Detect which cell encompasses the target text, then output its (x, y) center coordinate. 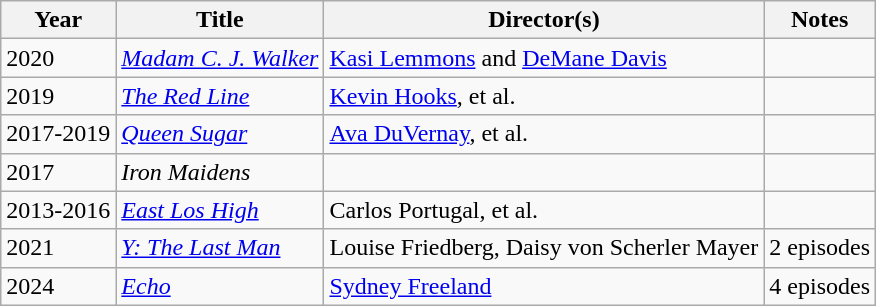
2013-2016 (58, 210)
2017 (58, 172)
Title (220, 20)
2021 (58, 248)
Madam C. J. Walker (220, 58)
Kevin Hooks, et al. (544, 96)
Iron Maidens (220, 172)
Carlos Portugal, et al. (544, 210)
Ava DuVernay, et al. (544, 134)
4 episodes (820, 286)
Y: The Last Man (220, 248)
Director(s) (544, 20)
Notes (820, 20)
Year (58, 20)
2024 (58, 286)
2019 (58, 96)
East Los High (220, 210)
Echo (220, 286)
2020 (58, 58)
Sydney Freeland (544, 286)
2 episodes (820, 248)
Louise Friedberg, Daisy von Scherler Mayer (544, 248)
Queen Sugar (220, 134)
2017-2019 (58, 134)
Kasi Lemmons and DeMane Davis (544, 58)
The Red Line (220, 96)
